Return the (x, y) coordinate for the center point of the cell that contains the specified text.  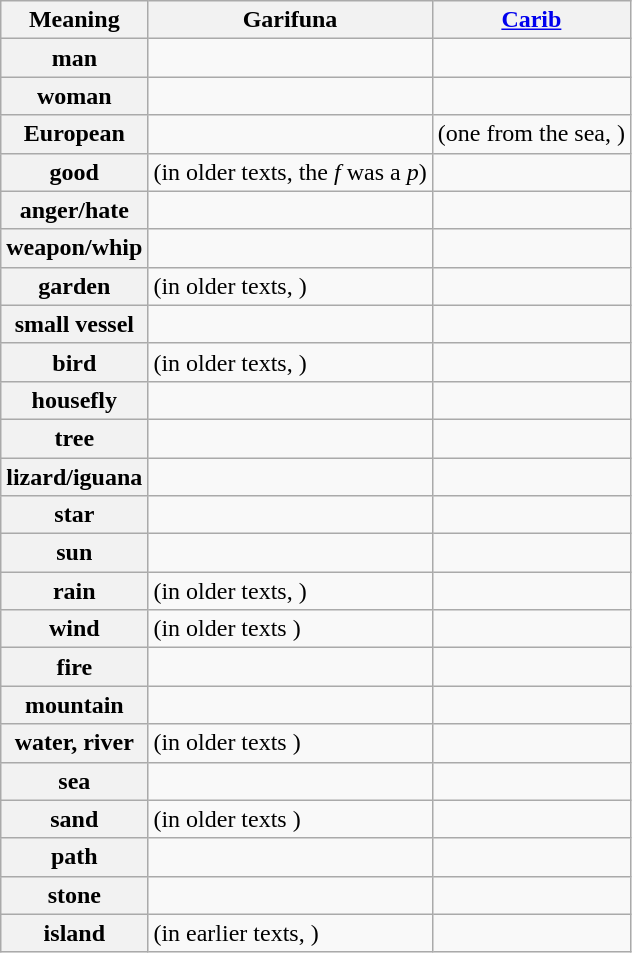
star (74, 515)
anger/hate (74, 210)
man (74, 58)
Garifuna (290, 20)
tree (74, 438)
garden (74, 286)
mountain (74, 705)
(one from the sea, ) (531, 134)
sea (74, 781)
Meaning (74, 20)
good (74, 172)
wind (74, 629)
Carib (531, 20)
sun (74, 553)
European (74, 134)
bird (74, 362)
sand (74, 819)
(in older texts, the f was a p) (290, 172)
fire (74, 667)
small vessel (74, 324)
path (74, 857)
stone (74, 895)
rain (74, 591)
lizard/iguana (74, 477)
weapon/whip (74, 248)
woman (74, 96)
water, river (74, 743)
housefly (74, 400)
island (74, 933)
(in earlier texts, ) (290, 933)
